Find where the given text appears and provide that cell's center as [x, y] coordinate. 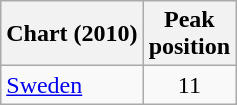
Sweden [72, 85]
Peakposition [189, 34]
Chart (2010) [72, 34]
11 [189, 85]
